Scan for the cell matching the given text and deliver its (X, Y) coordinate at center. 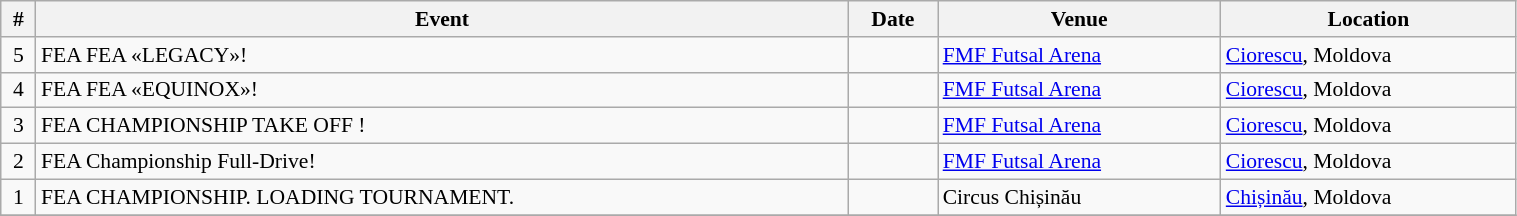
Date (893, 19)
Venue (1080, 19)
FEA FEA «LEGACY»! (442, 55)
FEA FEA «EQUINOX»! (442, 90)
FEA CHAMPIONSHIP TAKE OFF ! (442, 126)
Location (1368, 19)
2 (18, 162)
FEA Championship Full-Drive! (442, 162)
Circus Chișinău (1080, 197)
4 (18, 90)
3 (18, 126)
1 (18, 197)
Event (442, 19)
Chișinău, Moldova (1368, 197)
FEA CHAMPIONSHIP. LOADING TOURNAMENT. (442, 197)
# (18, 19)
5 (18, 55)
